Output the [x, y] coordinate of the center of the cell containing the given text.  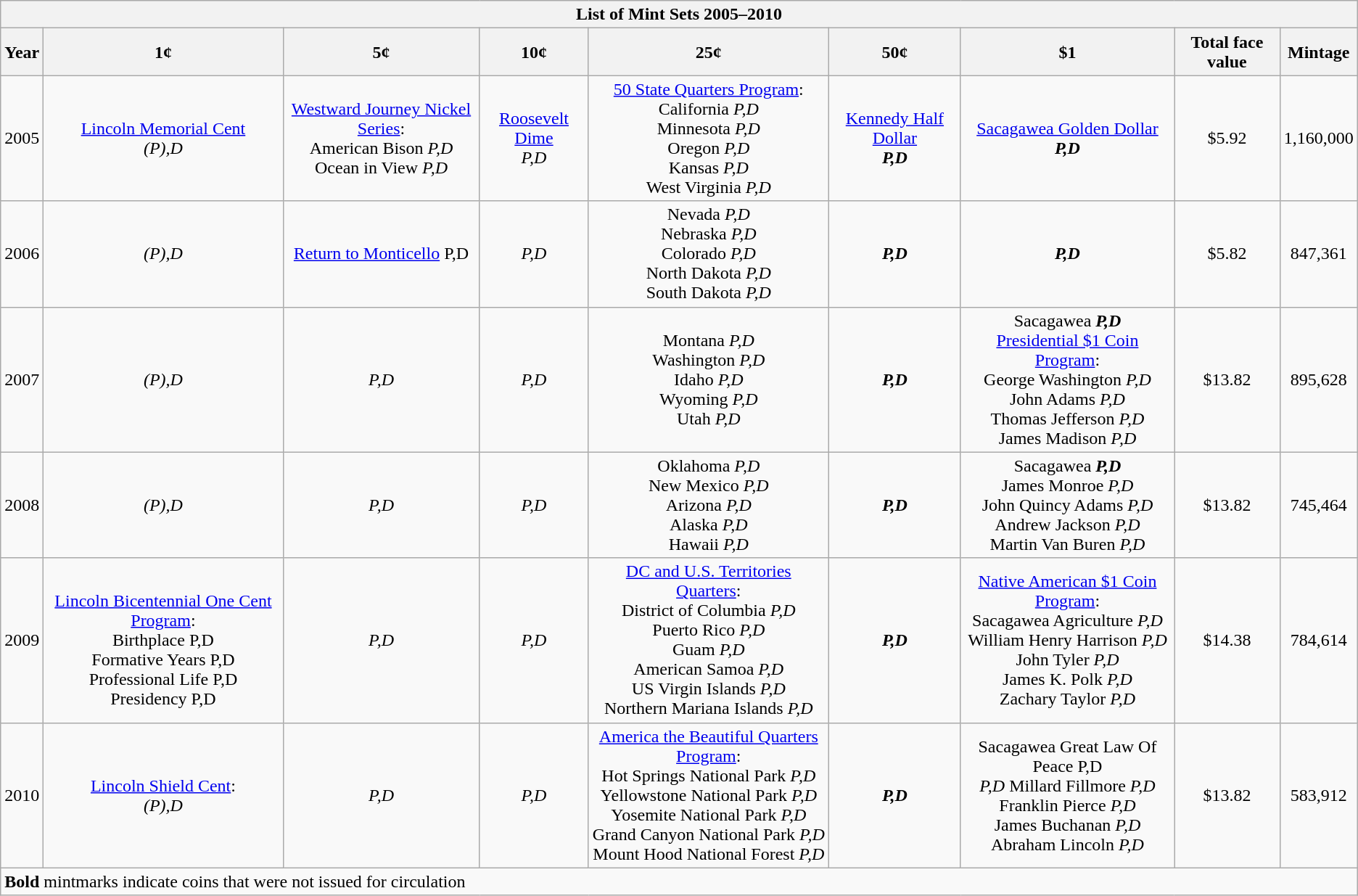
583,912 [1319, 795]
25¢ [709, 52]
Lincoln Shield Cent: (P),D [163, 795]
Mintage [1319, 52]
Return to Monticello P,D [382, 254]
$1 [1067, 52]
50 State Quarters Program:California P,DMinnesota P,DOregon P,DKansas P,DWest Virginia P,D [709, 138]
Bold mintmarks indicate coins that were not issued for circulation [679, 881]
2005 [22, 138]
Montana P,DWashington P,DIdaho P,DWyoming P,DUtah P,D [709, 379]
List of Mint Sets 2005–2010 [679, 15]
847,361 [1319, 254]
2007 [22, 379]
784,614 [1319, 640]
Nevada P,DNebraska P,DColorado P,DNorth Dakota P,DSouth Dakota P,D [709, 254]
$14.38 [1227, 640]
2010 [22, 795]
2009 [22, 640]
2008 [22, 505]
Westward Journey Nickel Series:American Bison P,DOcean in View P,D [382, 138]
745,464 [1319, 505]
Lincoln Memorial Cent(P),D [163, 138]
Sacagawea P,DJames Monroe P,DJohn Quincy Adams P,DAndrew Jackson P,DMartin Van Buren P,D [1067, 505]
Roosevelt DimeP,D [534, 138]
$5.82 [1227, 254]
Sacagawea Golden DollarP,D [1067, 138]
2006 [22, 254]
$5.92 [1227, 138]
1,160,000 [1319, 138]
Lincoln Bicentennial One Cent Program: Birthplace P,D Formative Years P,D Professional Life P,D Presidency P,D [163, 640]
Total face value [1227, 52]
Year [22, 52]
5¢ [382, 52]
Kennedy Half DollarP,D [895, 138]
Sacagawea Great Law Of Peace P,DP,D Millard Fillmore P,DFranklin Pierce P,DJames Buchanan P,DAbraham Lincoln P,D [1067, 795]
Native American $1 Coin Program:Sacagawea Agriculture P,DWilliam Henry Harrison P,DJohn Tyler P,DJames K. Polk P,DZachary Taylor P,D [1067, 640]
DC and U.S. Territories Quarters:District of Columbia P,DPuerto Rico P,DGuam P,DAmerican Samoa P,DUS Virgin Islands P,DNorthern Mariana Islands P,D [709, 640]
Sacagawea P,DPresidential $1 Coin Program:George Washington P,DJohn Adams P,DThomas Jefferson P,DJames Madison P,D [1067, 379]
895,628 [1319, 379]
50¢ [895, 52]
1¢ [163, 52]
Oklahoma P,DNew Mexico P,DArizona P,DAlaska P,DHawaii P,D [709, 505]
10¢ [534, 52]
